Capture the cell that displays the provided text and extract its [X, Y] central coordinate. 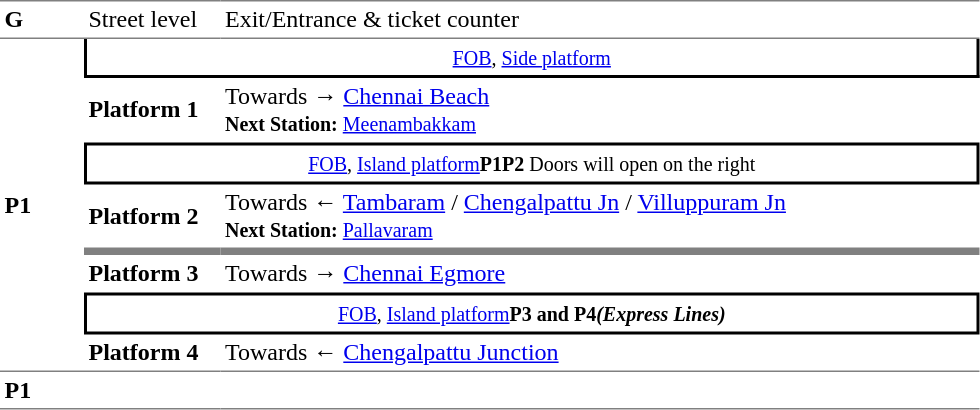
G [42, 20]
FOB, Side platform [532, 58]
FOB, Island platformP1P2 Doors will open on the right [532, 163]
Street level [152, 20]
Platform 1 [152, 110]
Towards → Chennai Egmore [600, 274]
Platform 3 [152, 274]
Platform 2 [152, 219]
Platform 4 [152, 353]
FOB, Island platformP3 and P4(Express Lines) [532, 313]
Towards ← Tambaram / Chengalpattu Jn / Villuppuram JnNext Station: Pallavaram [600, 219]
Towards → Chennai BeachNext Station: Meenambakkam [600, 110]
Exit/Entrance & ticket counter [600, 20]
Towards ← Chengalpattu Junction [600, 353]
